Locate the cell with the specified text and output its (x, y) center coordinate. 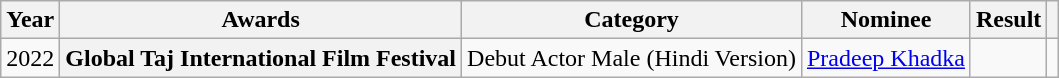
2022 (30, 58)
Pradeep Khadka (886, 58)
Awards (261, 20)
Global Taj International Film Festival (261, 58)
Year (30, 20)
Nominee (886, 20)
Result (1008, 20)
Category (632, 20)
Debut Actor Male (Hindi Version) (632, 58)
